Provide the (x, y) coordinate of the cell's center where the given text is located.  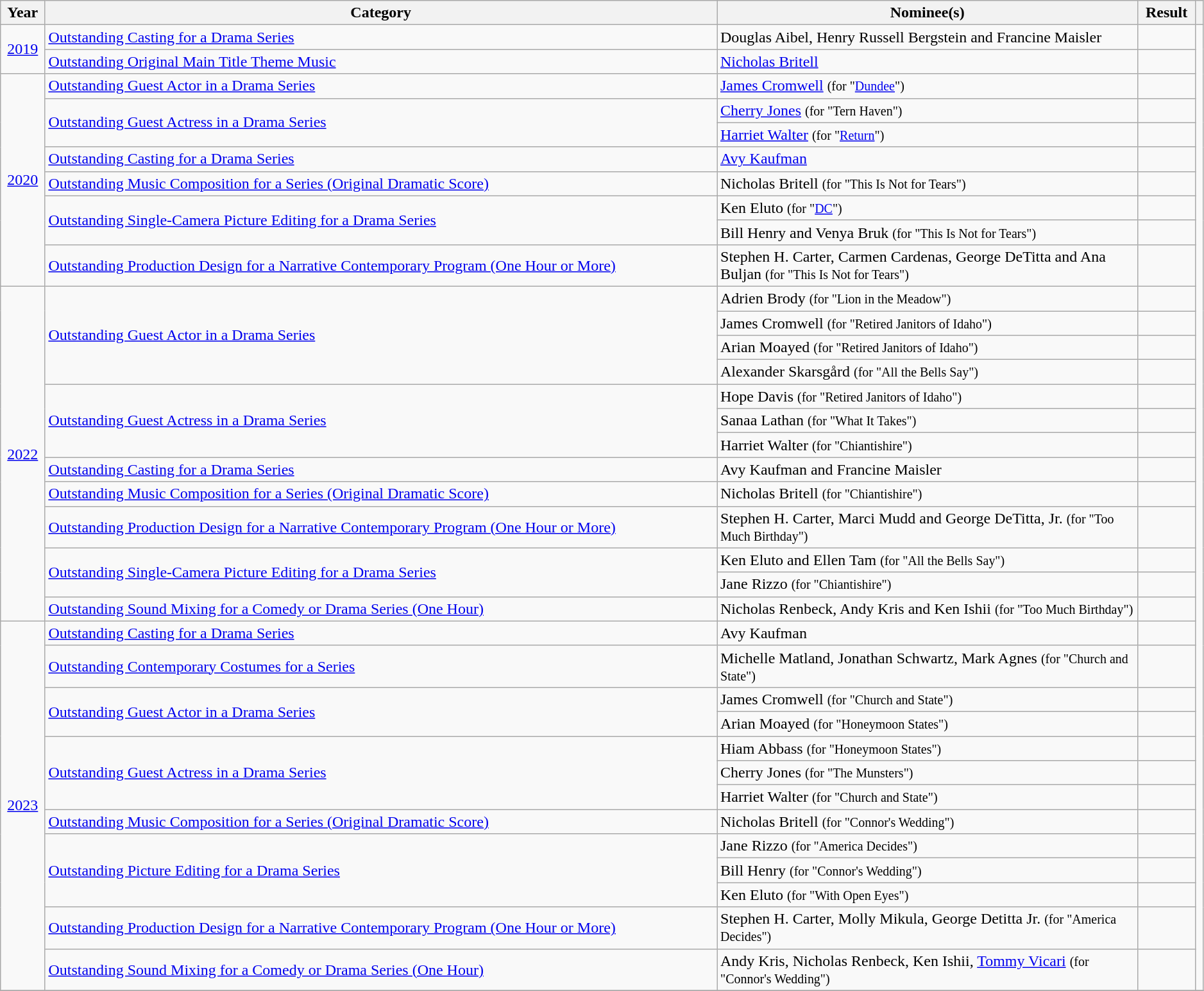
Douglas Aibel, Henry Russell Bergstein and Francine Maisler (928, 37)
Ken Eluto (for "DC") (928, 208)
Alexander Skarsgård (for "All the Bells Say") (928, 372)
Hope Davis (for "Retired Janitors of Idaho") (928, 396)
Sanaa Lathan (for "What It Takes") (928, 421)
Outstanding Picture Editing for a Drama Series (381, 870)
Harriet Walter (for "Church and State") (928, 797)
Adrien Brody (for "Lion in the Meadow") (928, 298)
Avy Kaufman and Francine Maisler (928, 470)
2022 (23, 453)
Arian Moayed (for "Honeymoon States") (928, 724)
Nominee(s) (928, 13)
Cherry Jones (for "The Munsters") (928, 773)
Nicholas Britell (for "Chiantishire") (928, 494)
Harriet Walter (for "Return") (928, 135)
Outstanding Original Main Title Theme Music (381, 62)
Result (1166, 13)
Harriet Walter (for "Chiantishire") (928, 445)
Jane Rizzo (for "Chiantishire") (928, 584)
Hiam Abbass (for "Honeymoon States") (928, 749)
Ken Eluto (for "With Open Eyes") (928, 895)
Nicholas Britell (for "Connor's Wedding") (928, 822)
Jane Rizzo (for "America Decides") (928, 846)
Arian Moayed (for "Retired Janitors of Idaho") (928, 348)
Nicholas Renbeck, Andy Kris and Ken Ishii (for "Too Much Birthday") (928, 609)
Andy Kris, Nicholas Renbeck, Ken Ishii, Tommy Vicari (for "Connor's Wedding") (928, 970)
Cherry Jones (for "Tern Haven") (928, 110)
Category (381, 13)
James Cromwell (for "Retired Janitors of Idaho") (928, 323)
Outstanding Contemporary Costumes for a Series (381, 666)
Stephen H. Carter, Carmen Cardenas, George DeTitta and Ana Buljan (for "This Is Not for Tears") (928, 266)
Bill Henry and Venya Bruk (for "This Is Not for Tears") (928, 232)
Stephen H. Carter, Molly Mikula, George Detitta Jr. (for "America Decides") (928, 927)
James Cromwell (for "Church and State") (928, 699)
Nicholas Britell (for "This Is Not for Tears") (928, 183)
2023 (23, 806)
2019 (23, 49)
James Cromwell (for "Dundee") (928, 86)
Stephen H. Carter, Marci Mudd and George DeTitta, Jr. (for "Too Much Birthday") (928, 527)
Year (23, 13)
Nicholas Britell (928, 62)
Michelle Matland, Jonathan Schwartz, Mark Agnes (for "Church and State") (928, 666)
Bill Henry (for "Connor's Wedding") (928, 870)
2020 (23, 180)
Ken Eluto and Ellen Tam (for "All the Bells Say") (928, 560)
